Pinpoint the cell where the given text exists, returning its (x, y) midpoint coordinate. 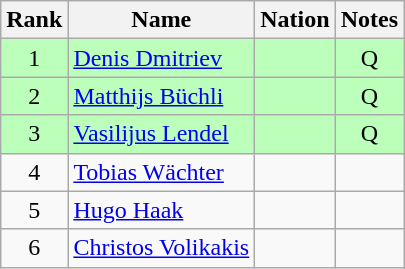
Denis Dmitriev (162, 58)
5 (34, 210)
Vasilijus Lendel (162, 134)
Christos Volikakis (162, 248)
Hugo Haak (162, 210)
Notes (369, 20)
4 (34, 172)
Name (162, 20)
Tobias Wächter (162, 172)
1 (34, 58)
Nation (295, 20)
2 (34, 96)
Rank (34, 20)
Matthijs Büchli (162, 96)
3 (34, 134)
6 (34, 248)
